Return the [X, Y] coordinate for the center point of the cell that contains the specified text.  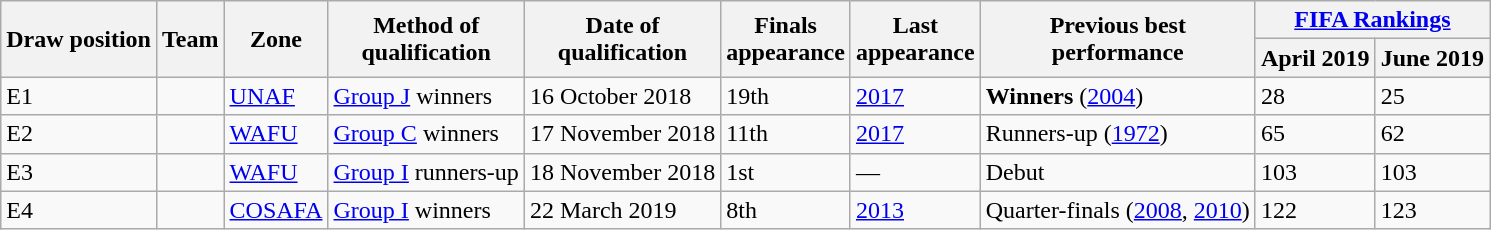
Finalsappearance [786, 39]
Lastappearance [915, 39]
Date ofqualification [622, 39]
COSAFA [276, 210]
122 [1315, 210]
Quarter-finals (2008, 2010) [1118, 210]
Zone [276, 39]
Debut [1118, 172]
Team [190, 39]
April 2019 [1315, 58]
E1 [79, 96]
19th [786, 96]
Group C winners [426, 134]
62 [1432, 134]
22 March 2019 [622, 210]
Winners (2004) [1118, 96]
Group I winners [426, 210]
Method ofqualification [426, 39]
Group J winners [426, 96]
17 November 2018 [622, 134]
UNAF [276, 96]
June 2019 [1432, 58]
123 [1432, 210]
E3 [79, 172]
Previous bestperformance [1118, 39]
2013 [915, 210]
E2 [79, 134]
11th [786, 134]
16 October 2018 [622, 96]
65 [1315, 134]
25 [1432, 96]
Group I runners-up [426, 172]
18 November 2018 [622, 172]
Draw position [79, 39]
FIFA Rankings [1372, 20]
1st [786, 172]
28 [1315, 96]
Runners-up (1972) [1118, 134]
E4 [79, 210]
— [915, 172]
8th [786, 210]
